Return (X, Y) of the center of cell containing provided text 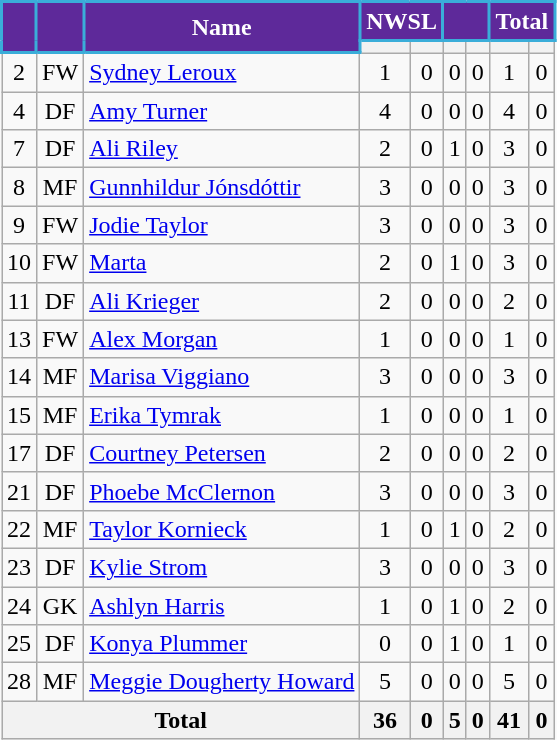
Erika Tymrak (222, 415)
22 (20, 529)
Ali Riley (222, 149)
Meggie Dougherty Howard (222, 682)
Marisa Viggiano (222, 377)
24 (20, 605)
7 (20, 149)
Amy Turner (222, 111)
Ashlyn Harris (222, 605)
36 (385, 720)
Sydney Leroux (222, 72)
14 (20, 377)
28 (20, 682)
Phoebe McClernon (222, 491)
23 (20, 567)
8 (20, 187)
Kylie Strom (222, 567)
Marta (222, 263)
Courtney Petersen (222, 453)
Taylor Kornieck (222, 529)
25 (20, 644)
13 (20, 339)
21 (20, 491)
9 (20, 225)
11 (20, 301)
GK (60, 605)
Ali Krieger (222, 301)
Jodie Taylor (222, 225)
10 (20, 263)
15 (20, 415)
Alex Morgan (222, 339)
Name (222, 28)
17 (20, 453)
NWSL (402, 22)
Gunnhildur Jónsdóttir (222, 187)
Konya Plummer (222, 644)
41 (508, 720)
